Pinpoint the cell where the given text exists, returning its (X, Y) midpoint coordinate. 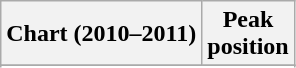
Peakposition (248, 34)
Chart (2010–2011) (102, 34)
